Return the [x, y] coordinate for the center point of the cell that contains the specified text.  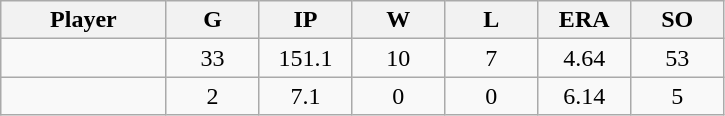
SO [678, 20]
W [398, 20]
4.64 [584, 58]
IP [306, 20]
33 [212, 58]
7.1 [306, 96]
53 [678, 58]
6.14 [584, 96]
Player [84, 20]
5 [678, 96]
L [492, 20]
ERA [584, 20]
2 [212, 96]
10 [398, 58]
G [212, 20]
7 [492, 58]
151.1 [306, 58]
